Output the [X, Y] coordinate of the center of the cell containing the given text.  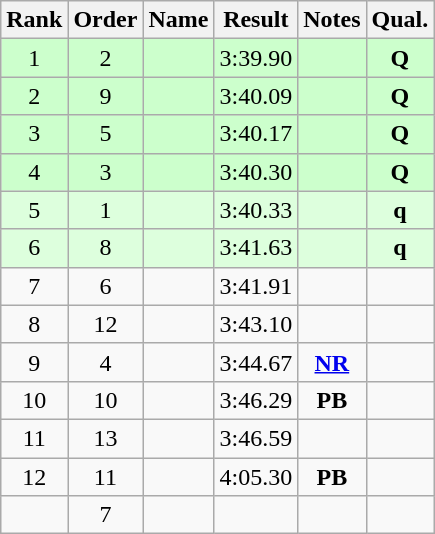
13 [106, 438]
3:40.33 [256, 210]
Order [106, 20]
4:05.30 [256, 477]
3:46.29 [256, 400]
Name [178, 20]
3:46.59 [256, 438]
3:43.10 [256, 324]
3:41.91 [256, 286]
3:44.67 [256, 362]
Rank [34, 20]
3:40.17 [256, 134]
Result [256, 20]
3:40.09 [256, 96]
3:40.30 [256, 172]
3:39.90 [256, 58]
Notes [332, 20]
3:41.63 [256, 248]
Qual. [400, 20]
NR [332, 362]
